Output the [x, y] coordinate of the center of the cell containing the given text.  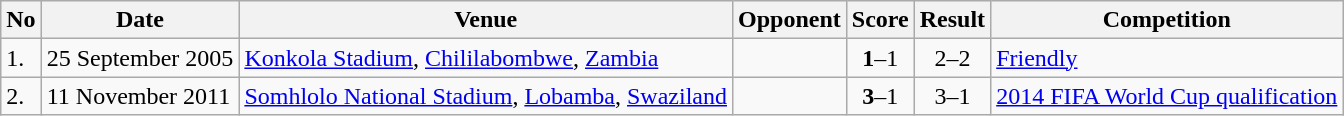
1–1 [880, 58]
Competition [1167, 20]
No [21, 20]
Venue [486, 20]
Friendly [1167, 58]
11 November 2011 [140, 96]
Somhlolo National Stadium, Lobamba, Swaziland [486, 96]
Opponent [790, 20]
25 September 2005 [140, 58]
Konkola Stadium, Chililabombwe, Zambia [486, 58]
2014 FIFA World Cup qualification [1167, 96]
2. [21, 96]
1. [21, 58]
Result [952, 20]
Date [140, 20]
Score [880, 20]
2–2 [952, 58]
